Find where the given text appears and provide that cell's center as (X, Y) coordinate. 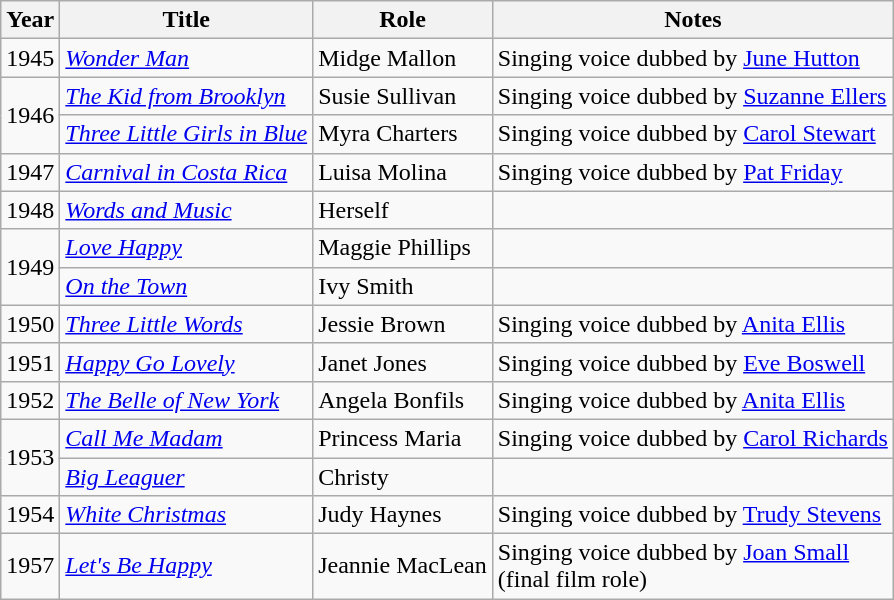
Midge Mallon (403, 58)
1950 (30, 324)
1957 (30, 566)
Christy (403, 477)
The Belle of New York (186, 400)
Words and Music (186, 210)
Notes (692, 20)
Angela Bonfils (403, 400)
The Kid from Brooklyn (186, 96)
1945 (30, 58)
Janet Jones (403, 362)
Singing voice dubbed by June Hutton (692, 58)
Luisa Molina (403, 172)
1948 (30, 210)
1954 (30, 515)
Three Little Girls in Blue (186, 134)
1951 (30, 362)
Herself (403, 210)
Singing voice dubbed by Trudy Stevens (692, 515)
Singing voice dubbed by Carol Stewart (692, 134)
Judy Haynes (403, 515)
Singing voice dubbed by Pat Friday (692, 172)
Big Leaguer (186, 477)
Title (186, 20)
Role (403, 20)
Let's Be Happy (186, 566)
Singing voice dubbed by Eve Boswell (692, 362)
Happy Go Lovely (186, 362)
On the Town (186, 286)
Myra Charters (403, 134)
Call Me Madam (186, 438)
Jessie Brown (403, 324)
Singing voice dubbed by Joan Small(final film role) (692, 566)
1946 (30, 115)
Wonder Man (186, 58)
Carnival in Costa Rica (186, 172)
1947 (30, 172)
White Christmas (186, 515)
Singing voice dubbed by Carol Richards (692, 438)
1952 (30, 400)
Three Little Words (186, 324)
Princess Maria (403, 438)
Singing voice dubbed by Suzanne Ellers (692, 96)
Love Happy (186, 248)
Ivy Smith (403, 286)
1953 (30, 457)
1949 (30, 267)
Year (30, 20)
Maggie Phillips (403, 248)
Susie Sullivan (403, 96)
Jeannie MacLean (403, 566)
